For the text-containing cell, return its midpoint in [X, Y] coordinate format. 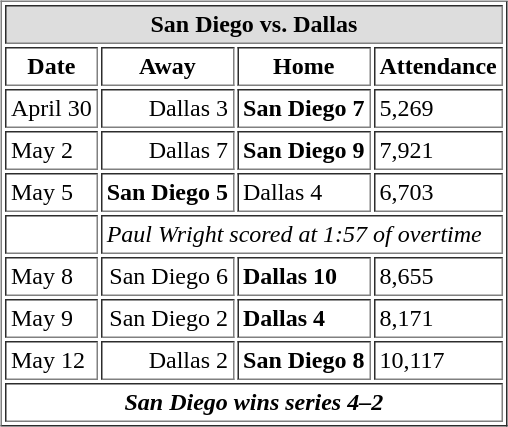
San Diego 9 [304, 150]
5,269 [438, 108]
8,171 [438, 318]
Dallas 7 [168, 150]
Dallas 2 [168, 360]
Date [52, 66]
7,921 [438, 150]
Away [168, 66]
May 8 [52, 276]
Attendance [438, 66]
May 9 [52, 318]
San Diego vs. Dallas [254, 24]
San Diego 5 [168, 192]
8,655 [438, 276]
Dallas 3 [168, 108]
April 30 [52, 108]
San Diego 7 [304, 108]
May 5 [52, 192]
6,703 [438, 192]
Home [304, 66]
San Diego 2 [168, 318]
San Diego 6 [168, 276]
Paul Wright scored at 1:57 of overtime [302, 234]
10,117 [438, 360]
San Diego wins series 4–2 [254, 402]
Dallas 10 [304, 276]
San Diego 8 [304, 360]
May 12 [52, 360]
May 2 [52, 150]
